Locate the cell with the specified text and output its [x, y] center coordinate. 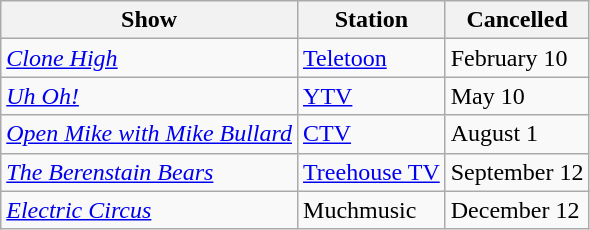
Treehouse TV [372, 172]
YTV [372, 96]
CTV [372, 134]
February 10 [517, 58]
Teletoon [372, 58]
May 10 [517, 96]
December 12 [517, 210]
The Berenstain Bears [150, 172]
August 1 [517, 134]
September 12 [517, 172]
Muchmusic [372, 210]
Open Mike with Mike Bullard [150, 134]
Station [372, 20]
Cancelled [517, 20]
Uh Oh! [150, 96]
Clone High [150, 58]
Show [150, 20]
Electric Circus [150, 210]
